Pinpoint the cell where the given text exists, returning its [x, y] midpoint coordinate. 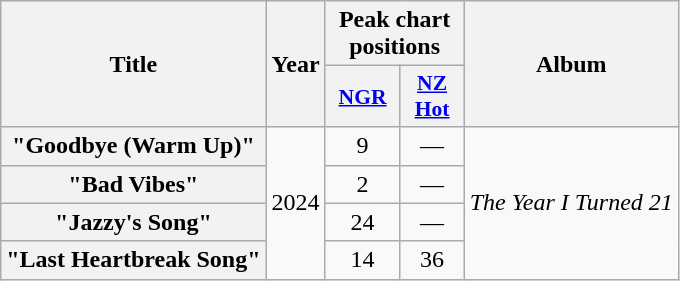
Year [296, 64]
The Year I Turned 21 [571, 203]
NZHot [432, 96]
2 [362, 184]
"Jazzy's Song" [134, 222]
36 [432, 260]
Title [134, 64]
NGR [362, 96]
14 [362, 260]
"Last Heartbreak Song" [134, 260]
2024 [296, 203]
Album [571, 64]
24 [362, 222]
"Bad Vibes" [134, 184]
Peak chart positions [394, 34]
"Goodbye (Warm Up)" [134, 146]
9 [362, 146]
